Return the (x, y) coordinate for the center point of the cell that contains the specified text.  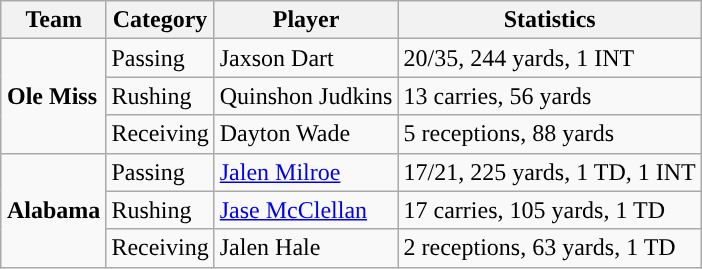
13 carries, 56 yards (550, 96)
17/21, 225 yards, 1 TD, 1 INT (550, 172)
Team (53, 20)
Alabama (53, 210)
Category (160, 20)
Statistics (550, 20)
2 receptions, 63 yards, 1 TD (550, 248)
Jalen Milroe (306, 172)
Player (306, 20)
Jalen Hale (306, 248)
17 carries, 105 yards, 1 TD (550, 210)
5 receptions, 88 yards (550, 134)
Jaxson Dart (306, 58)
20/35, 244 yards, 1 INT (550, 58)
Quinshon Judkins (306, 96)
Dayton Wade (306, 134)
Ole Miss (53, 96)
Jase McClellan (306, 210)
